Pinpoint the cell where the given text exists, returning its [X, Y] midpoint coordinate. 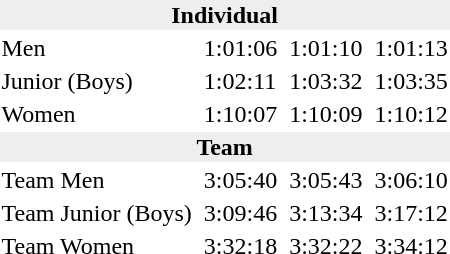
1:03:32 [326, 81]
Men [96, 48]
3:17:12 [411, 213]
3:09:46 [240, 213]
1:10:07 [240, 114]
Junior (Boys) [96, 81]
1:10:09 [326, 114]
Individual [224, 15]
Team Men [96, 180]
1:01:06 [240, 48]
Women [96, 114]
3:05:43 [326, 180]
1:01:10 [326, 48]
1:10:12 [411, 114]
3:05:40 [240, 180]
1:03:35 [411, 81]
Team [224, 147]
1:02:11 [240, 81]
3:06:10 [411, 180]
Team Junior (Boys) [96, 213]
3:13:34 [326, 213]
1:01:13 [411, 48]
